Capture the cell that displays the provided text and extract its [X, Y] central coordinate. 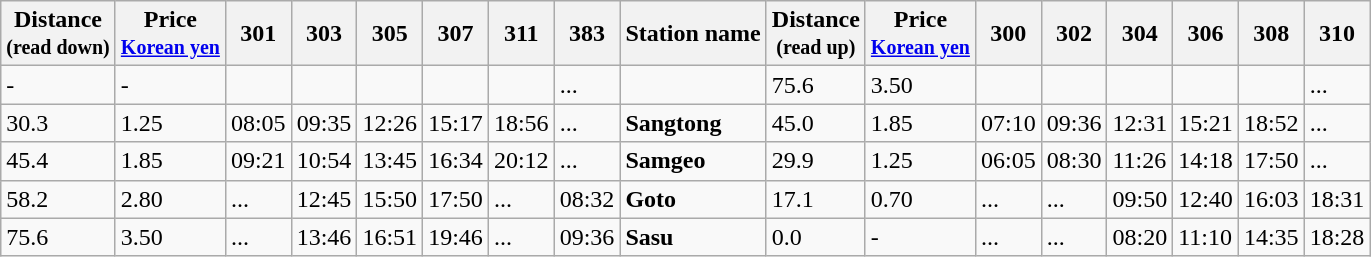
10:54 [324, 161]
58.2 [58, 199]
07:10 [1008, 123]
18:31 [1337, 199]
16:51 [390, 237]
08:05 [258, 123]
15:17 [456, 123]
19:46 [456, 237]
08:30 [1074, 161]
45.0 [816, 123]
18:52 [1271, 123]
29.9 [816, 161]
15:50 [390, 199]
311 [521, 34]
2.80 [170, 199]
308 [1271, 34]
11:26 [1140, 161]
12:26 [390, 123]
Sasu [693, 237]
305 [390, 34]
0.0 [816, 237]
303 [324, 34]
383 [587, 34]
Distance(read up) [816, 34]
20:12 [521, 161]
12:45 [324, 199]
30.3 [58, 123]
302 [1074, 34]
300 [1008, 34]
Station name [693, 34]
Samgeo [693, 161]
306 [1206, 34]
15:21 [1206, 123]
09:21 [258, 161]
0.70 [920, 199]
11:10 [1206, 237]
18:28 [1337, 237]
Goto [693, 199]
08:32 [587, 199]
Distance(read down) [58, 34]
14:35 [1271, 237]
17.1 [816, 199]
08:20 [1140, 237]
13:45 [390, 161]
310 [1337, 34]
Sangtong [693, 123]
301 [258, 34]
16:34 [456, 161]
14:18 [1206, 161]
307 [456, 34]
18:56 [521, 123]
06:05 [1008, 161]
09:50 [1140, 199]
12:31 [1140, 123]
45.4 [58, 161]
13:46 [324, 237]
304 [1140, 34]
12:40 [1206, 199]
09:35 [324, 123]
16:03 [1271, 199]
